Capture the cell that displays the provided text and extract its [x, y] central coordinate. 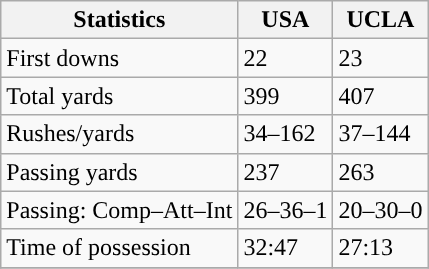
237 [286, 172]
22 [286, 58]
34–162 [286, 134]
26–36–1 [286, 210]
32:47 [286, 248]
Passing yards [120, 172]
Passing: Comp–Att–Int [120, 210]
Total yards [120, 96]
Time of possession [120, 248]
Statistics [120, 20]
37–144 [380, 134]
UCLA [380, 20]
First downs [120, 58]
23 [380, 58]
20–30–0 [380, 210]
USA [286, 20]
Rushes/yards [120, 134]
399 [286, 96]
407 [380, 96]
27:13 [380, 248]
263 [380, 172]
